Detect which cell encompasses the target text, then output its (X, Y) center coordinate. 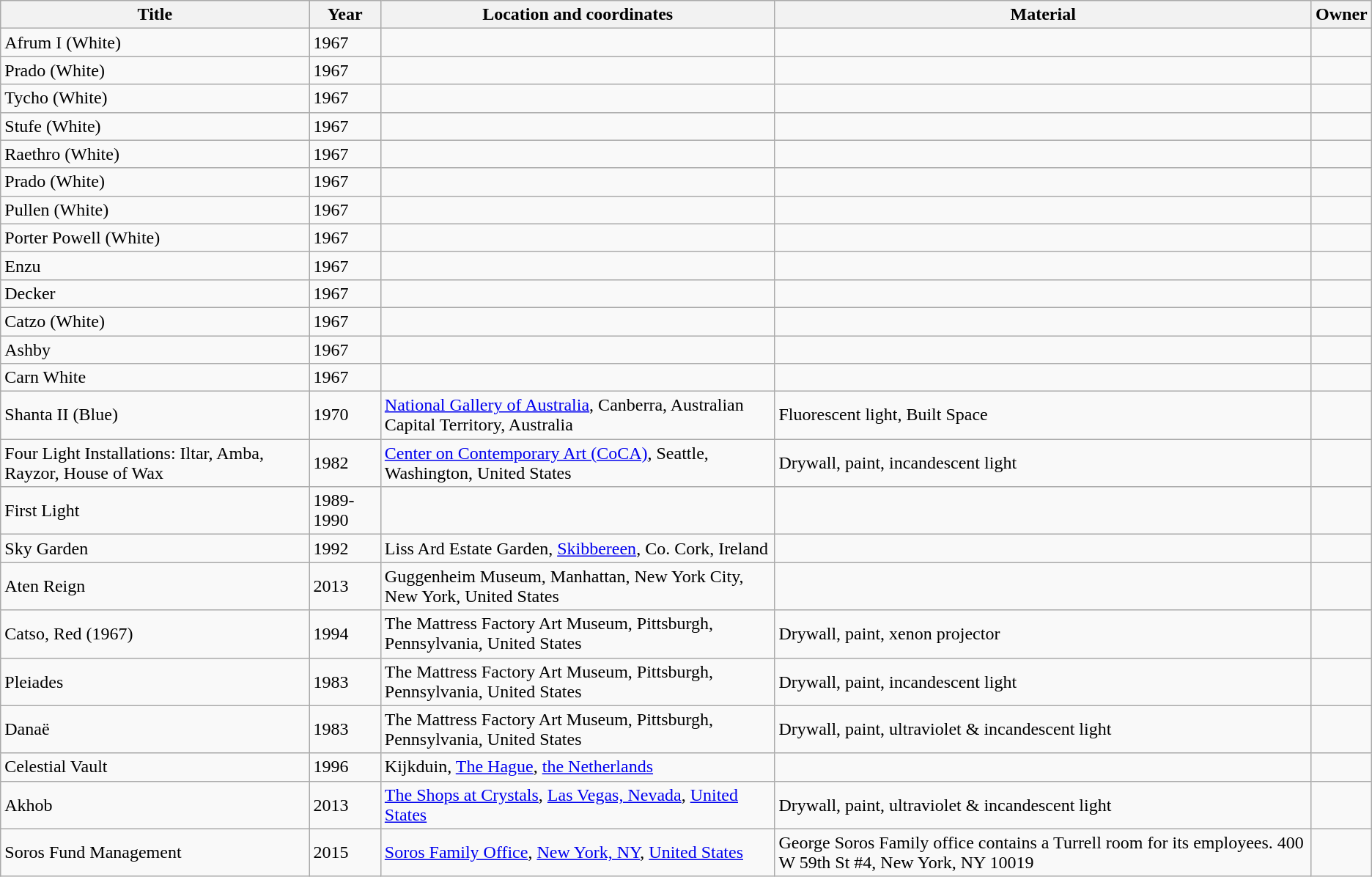
Raethro (White) (155, 154)
Ashby (155, 350)
Tycho (White) (155, 98)
Shanta II (Blue) (155, 415)
Enzu (155, 265)
Title (155, 15)
Akhob (155, 805)
Center on Contemporary Art (CoCA), Seattle, Washington, United States (578, 463)
Guggenheim Museum, Manhattan, New York City, New York, United States (578, 587)
Decker (155, 293)
Catzo (White) (155, 321)
Liss Ard Estate Garden, Skibbereen, Co. Cork, Ireland (578, 548)
1982 (344, 463)
Location and coordinates (578, 15)
George Soros Family office contains a Turrell room for its employees. 400 W 59th St #4, New York, NY 10019 (1044, 852)
Owner (1341, 15)
Catso, Red (1967) (155, 634)
Soros Fund Management (155, 852)
Four Light Installations: Iltar, Amba, Rayzor, House of Wax (155, 463)
Pleiades (155, 682)
1992 (344, 548)
Kijkduin, The Hague, the Netherlands (578, 767)
Material (1044, 15)
Porter Powell (White) (155, 238)
1970 (344, 415)
First Light (155, 510)
Celestial Vault (155, 767)
1994 (344, 634)
Fluorescent light, Built Space (1044, 415)
1989-1990 (344, 510)
Pullen (White) (155, 210)
The Shops at Crystals, Las Vegas, Nevada, United States (578, 805)
Aten Reign (155, 587)
Stufe (White) (155, 126)
2015 (344, 852)
Sky Garden (155, 548)
Drywall, paint, xenon projector (1044, 634)
Carn White (155, 378)
1996 (344, 767)
Danaë (155, 729)
Afrum I (White) (155, 43)
Year (344, 15)
Soros Family Office, New York, NY, United States (578, 852)
National Gallery of Australia, Canberra, Australian Capital Territory, Australia (578, 415)
